Search for the cell housing the specified text and yield its [x, y] center coordinate. 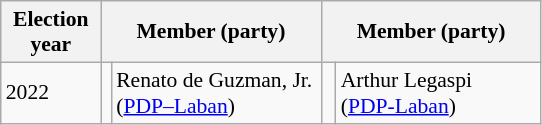
Arthur Legaspi(PDP-Laban) [438, 92]
Electionyear [51, 32]
Renato de Guzman, Jr.(PDP–Laban) [216, 92]
2022 [51, 92]
